Find where the given text appears and provide that cell's center as (X, Y) coordinate. 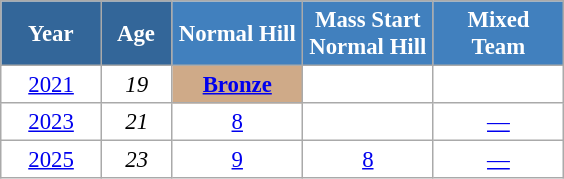
Mixed Team (498, 34)
2025 (52, 160)
2021 (52, 85)
Year (52, 34)
Normal Hill (238, 34)
9 (238, 160)
23 (136, 160)
2023 (52, 122)
Age (136, 34)
Bronze (238, 85)
19 (136, 85)
Mass Start Normal Hill (368, 34)
21 (136, 122)
